Scan for the cell matching the given text and deliver its (X, Y) coordinate at center. 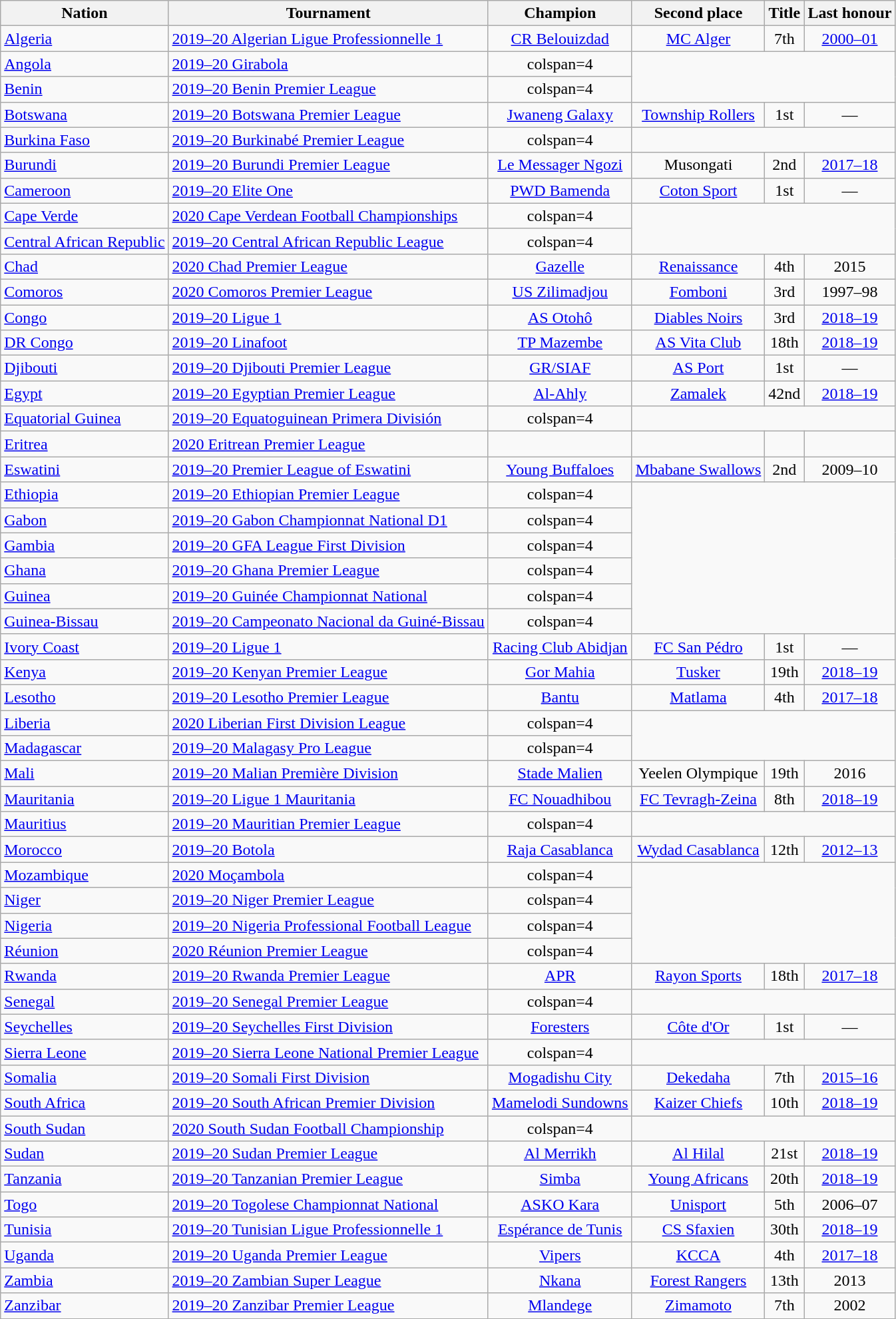
2019–20 Premier League of Eswatini (328, 469)
Gabon (85, 520)
Last honour (849, 13)
2019–20 Mauritian Premier League (328, 824)
Réunion (85, 951)
Zimamoto (698, 1306)
Egypt (85, 394)
Forest Rangers (698, 1280)
KCCA (698, 1255)
2016 (849, 774)
2019–20 Ligue 1 Mauritania (328, 799)
2019–20 Botola (328, 850)
Dekedaha (698, 1077)
2020 Liberian First Division League (328, 722)
2020 Comoros Premier League (328, 292)
2019–20 Sierra Leone National Premier League (328, 1052)
21st (784, 1154)
2019–20 Tunisian Ligue Professionnelle 1 (328, 1230)
Township Rollers (698, 115)
Kenya (85, 672)
Cape Verde (85, 216)
1997–98 (849, 292)
Tanzania (85, 1179)
Congo (85, 318)
Zambia (85, 1280)
Mamelodi Sundowns (560, 1103)
Lesotho (85, 697)
Sudan (85, 1154)
Wydad Casablanca (698, 850)
5th (784, 1204)
Eritrea (85, 444)
Ivory Coast (85, 647)
2015 (849, 266)
2019–20 Benin Premier League (328, 89)
2019–20 Linafoot (328, 343)
Burkina Faso (85, 140)
2002 (849, 1306)
Nation (85, 13)
FC Tevragh-Zeina (698, 799)
Vipers (560, 1255)
Nkana (560, 1280)
Stade Malien (560, 774)
2019–20 Egyptian Premier League (328, 394)
2020 South Sudan Football Championship (328, 1129)
2019–20 Malagasy Pro League (328, 748)
Niger (85, 900)
Seychelles (85, 1027)
Guinea-Bissau (85, 621)
2019–20 GFA League First Division (328, 545)
42nd (784, 394)
Zamalek (698, 394)
Gazelle (560, 266)
2019–20 Burkinabé Premier League (328, 140)
Morocco (85, 850)
10th (784, 1103)
Eswatini (85, 469)
2019–20 Senegal Premier League (328, 1001)
Title (784, 13)
Algeria (85, 39)
2020 Réunion Premier League (328, 951)
Rayon Sports (698, 976)
Al-Ahly (560, 394)
Djibouti (85, 368)
Simba (560, 1179)
2019–20 Kenyan Premier League (328, 672)
Espérance de Tunis (560, 1230)
Botswana (85, 115)
Somalia (85, 1077)
Burundi (85, 165)
Ghana (85, 571)
2019–20 Zanzibar Premier League (328, 1306)
Mlandege (560, 1306)
2019–20 Seychelles First Division (328, 1027)
PWD Bamenda (560, 190)
Tunisia (85, 1230)
2019–20 Rwanda Premier League (328, 976)
8th (784, 799)
2019–20 Central African Republic League (328, 241)
Senegal (85, 1001)
Mogadishu City (560, 1077)
Mozambique (85, 875)
2019–20 Botswana Premier League (328, 115)
Matlama (698, 697)
TP Mazembe (560, 343)
AS Port (698, 368)
Mali (85, 774)
2019–20 Burundi Premier League (328, 165)
Foresters (560, 1027)
Young Africans (698, 1179)
CR Belouizdad (560, 39)
2019–20 Sudan Premier League (328, 1154)
Guinea (85, 596)
Young Buffaloes (560, 469)
CS Sfaxien (698, 1230)
ASKO Kara (560, 1204)
Cameroon (85, 190)
US Zilimadjou (560, 292)
13th (784, 1280)
2019–20 Ethiopian Premier League (328, 495)
Mauritania (85, 799)
Yeelen Olympique (698, 774)
Diables Noirs (698, 318)
2006–07 (849, 1204)
Unisport (698, 1204)
Raja Casablanca (560, 850)
DR Congo (85, 343)
Mauritius (85, 824)
Chad (85, 266)
2020 Moçambola (328, 875)
Coton Sport (698, 190)
Al Hilal (698, 1154)
South Sudan (85, 1129)
Second place (698, 13)
Jwaneng Galaxy (560, 115)
Tusker (698, 672)
Gambia (85, 545)
Rwanda (85, 976)
Musongati (698, 165)
Madagascar (85, 748)
2019–20 Girabola (328, 64)
Zanzibar (85, 1306)
2019–20 South African Premier Division (328, 1103)
Gor Mahia (560, 672)
Ethiopia (85, 495)
2019–20 Malian Première Division (328, 774)
2019–20 Equatoguinean Primera División (328, 419)
Uganda (85, 1255)
Liberia (85, 722)
2019–20 Algerian Ligue Professionnelle 1 (328, 39)
Equatorial Guinea (85, 419)
FC San Pédro (698, 647)
2019–20 Zambian Super League (328, 1280)
Côte d'Or (698, 1027)
2020 Eritrean Premier League (328, 444)
Le Messager Ngozi (560, 165)
Racing Club Abidjan (560, 647)
APR (560, 976)
Togo (85, 1204)
GR/SIAF (560, 368)
30th (784, 1230)
Al Merrikh (560, 1154)
Tournament (328, 13)
2019–20 Campeonato Nacional da Guiné-Bissau (328, 621)
AS Vita Club (698, 343)
2019–20 Uganda Premier League (328, 1255)
2019–20 Togolese Championnat National (328, 1204)
MC Alger (698, 39)
2019–20 Somali First Division (328, 1077)
Sierra Leone (85, 1052)
Renaissance (698, 266)
2019–20 Tanzanian Premier League (328, 1179)
Mbabane Swallows (698, 469)
2019–20 Guinée Championnat National (328, 596)
2020 Chad Premier League (328, 266)
2013 (849, 1280)
Benin (85, 89)
Angola (85, 64)
2019–20 Ghana Premier League (328, 571)
Nigeria (85, 925)
2019–20 Lesotho Premier League (328, 697)
Comoros (85, 292)
2000–01 (849, 39)
2020 Cape Verdean Football Championships (328, 216)
2019–20 Elite One (328, 190)
Fomboni (698, 292)
Bantu (560, 697)
AS Otohô (560, 318)
2009–10 (849, 469)
Central African Republic (85, 241)
2019–20 Djibouti Premier League (328, 368)
2019–20 Gabon Championnat National D1 (328, 520)
FC Nouadhibou (560, 799)
2015–16 (849, 1077)
South Africa (85, 1103)
20th (784, 1179)
Kaizer Chiefs (698, 1103)
2019–20 Nigeria Professional Football League (328, 925)
2012–13 (849, 850)
12th (784, 850)
2019–20 Niger Premier League (328, 900)
Champion (560, 13)
